From the cell containing the given text, extract its center point as [x, y] coordinate. 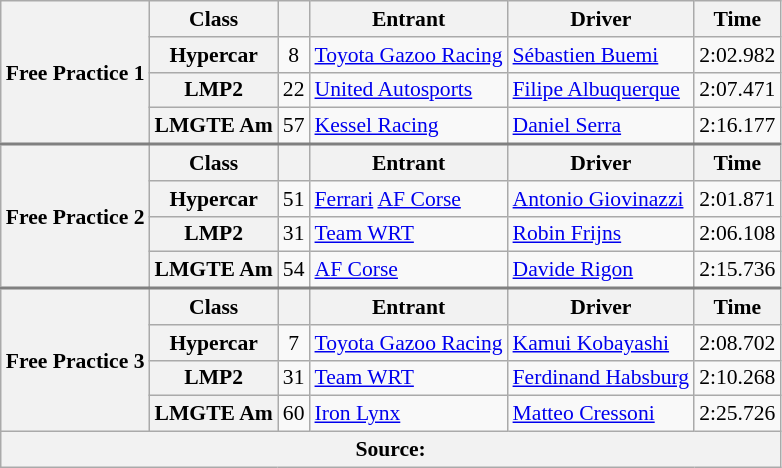
60 [294, 414]
Source: [391, 450]
Free Practice 1 [76, 72]
2:15.736 [737, 270]
2:25.726 [737, 414]
51 [294, 199]
Free Practice 3 [76, 360]
Antonio Giovinazzi [602, 199]
2:10.268 [737, 378]
Ferdinand Habsburg [602, 378]
2:07.471 [737, 90]
Ferrari AF Corse [408, 199]
Kamui Kobayashi [602, 343]
54 [294, 270]
7 [294, 343]
Filipe Albuquerque [602, 90]
2:16.177 [737, 126]
Free Practice 2 [76, 216]
Daniel Serra [602, 126]
22 [294, 90]
2:02.982 [737, 55]
57 [294, 126]
United Autosports [408, 90]
2:06.108 [737, 234]
8 [294, 55]
Robin Frijns [602, 234]
Sébastien Buemi [602, 55]
Kessel Racing [408, 126]
Iron Lynx [408, 414]
AF Corse [408, 270]
Davide Rigon [602, 270]
2:08.702 [737, 343]
2:01.871 [737, 199]
Matteo Cressoni [602, 414]
